Determine the (X, Y) coordinate at the center of the cell enclosing the given text.  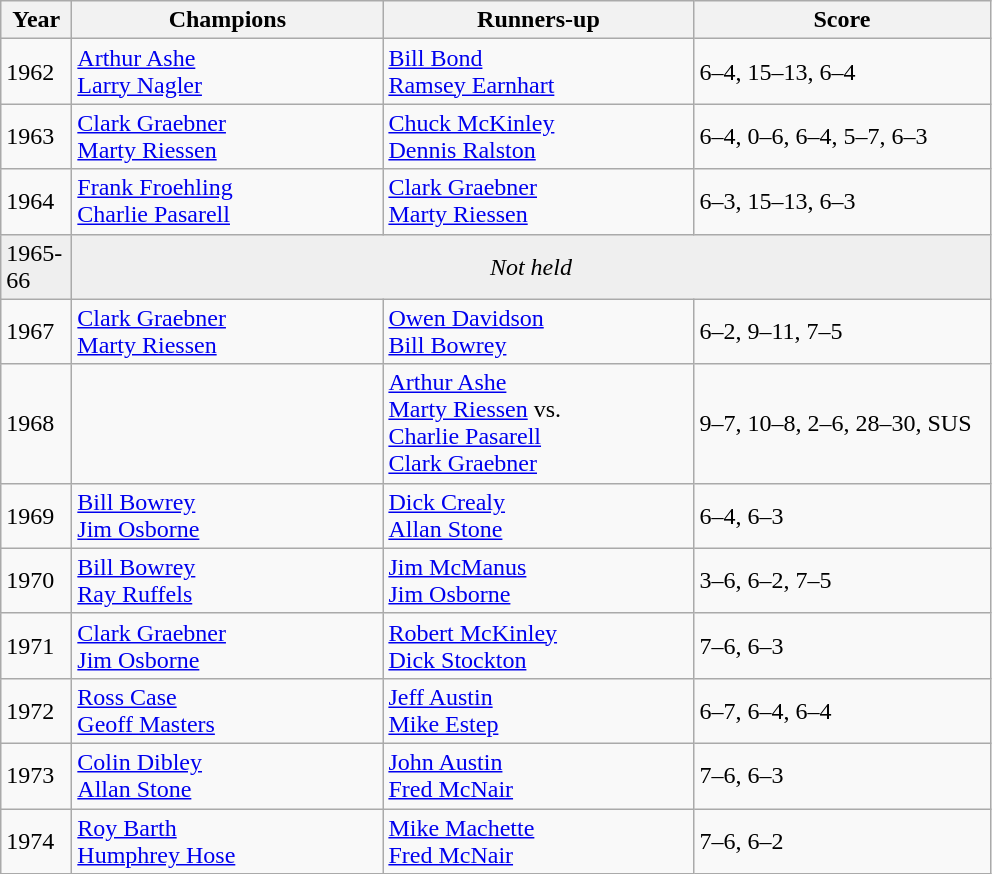
3–6, 6–2, 7–5 (842, 580)
Jeff Austin Mike Estep (538, 710)
Arthur Ashe Marty Riessen vs. Charlie Pasarell Clark Graebner (538, 424)
1972 (36, 710)
Bill Bond Ramsey Earnhart (538, 72)
1970 (36, 580)
Runners-up (538, 20)
John Austin Fred McNair (538, 776)
6–2, 9–11, 7–5 (842, 332)
1974 (36, 840)
Not held (531, 266)
Jim McManus Jim Osborne (538, 580)
Ross Case Geoff Masters (228, 710)
6–4, 0–6, 6–4, 5–7, 6–3 (842, 136)
Frank Froehling Charlie Pasarell (228, 202)
Score (842, 20)
1965-66 (36, 266)
Champions (228, 20)
1971 (36, 646)
Year (36, 20)
6–3, 15–13, 6–3 (842, 202)
1963 (36, 136)
Bill Bowrey Jim Osborne (228, 516)
1962 (36, 72)
1973 (36, 776)
7–6, 6–2 (842, 840)
1969 (36, 516)
Dick Crealy Allan Stone (538, 516)
Chuck McKinley Dennis Ralston (538, 136)
Roy Barth Humphrey Hose (228, 840)
Clark Graebner Jim Osborne (228, 646)
Colin Dibley Allan Stone (228, 776)
Mike Machette Fred McNair (538, 840)
1968 (36, 424)
1967 (36, 332)
6–4, 6–3 (842, 516)
1964 (36, 202)
6–7, 6–4, 6–4 (842, 710)
Owen Davidson Bill Bowrey (538, 332)
6–4, 15–13, 6–4 (842, 72)
Arthur Ashe Larry Nagler (228, 72)
9–7, 10–8, 2–6, 28–30, SUS (842, 424)
Robert McKinley Dick Stockton (538, 646)
Bill Bowrey Ray Ruffels (228, 580)
